Identify which cell holds the provided text, then report its [x, y] central coordinate. 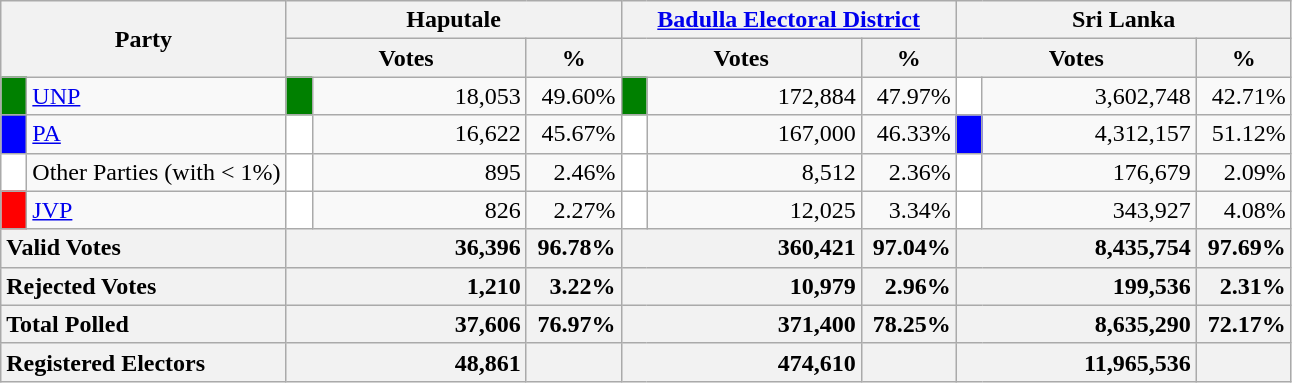
Sri Lanka [1124, 20]
167,000 [754, 134]
8,635,290 [1076, 324]
474,610 [741, 362]
2.31% [1244, 286]
47.97% [908, 96]
37,606 [406, 324]
343,927 [1089, 210]
JVP [156, 210]
45.67% [574, 134]
76.97% [574, 324]
46.33% [908, 134]
Valid Votes [144, 248]
176,679 [1089, 172]
36,396 [406, 248]
16,622 [419, 134]
51.12% [1244, 134]
Haputale [454, 20]
Other Parties (with < 1%) [156, 172]
11,965,536 [1076, 362]
18,053 [419, 96]
PA [156, 134]
10,979 [741, 286]
826 [419, 210]
199,536 [1076, 286]
3.22% [574, 286]
895 [419, 172]
78.25% [908, 324]
12,025 [754, 210]
72.17% [1244, 324]
Total Polled [144, 324]
1,210 [406, 286]
Badulla Electoral District [788, 20]
360,421 [741, 248]
2.46% [574, 172]
172,884 [754, 96]
3,602,748 [1089, 96]
3.34% [908, 210]
49.60% [574, 96]
Party [144, 39]
42.71% [1244, 96]
8,435,754 [1076, 248]
2.96% [908, 286]
97.69% [1244, 248]
Registered Electors [144, 362]
2.09% [1244, 172]
97.04% [908, 248]
2.27% [574, 210]
96.78% [574, 248]
4.08% [1244, 210]
371,400 [741, 324]
4,312,157 [1089, 134]
48,861 [406, 362]
Rejected Votes [144, 286]
8,512 [754, 172]
UNP [156, 96]
2.36% [908, 172]
